Return the (x, y) coordinate for the center point of the cell that contains the specified text.  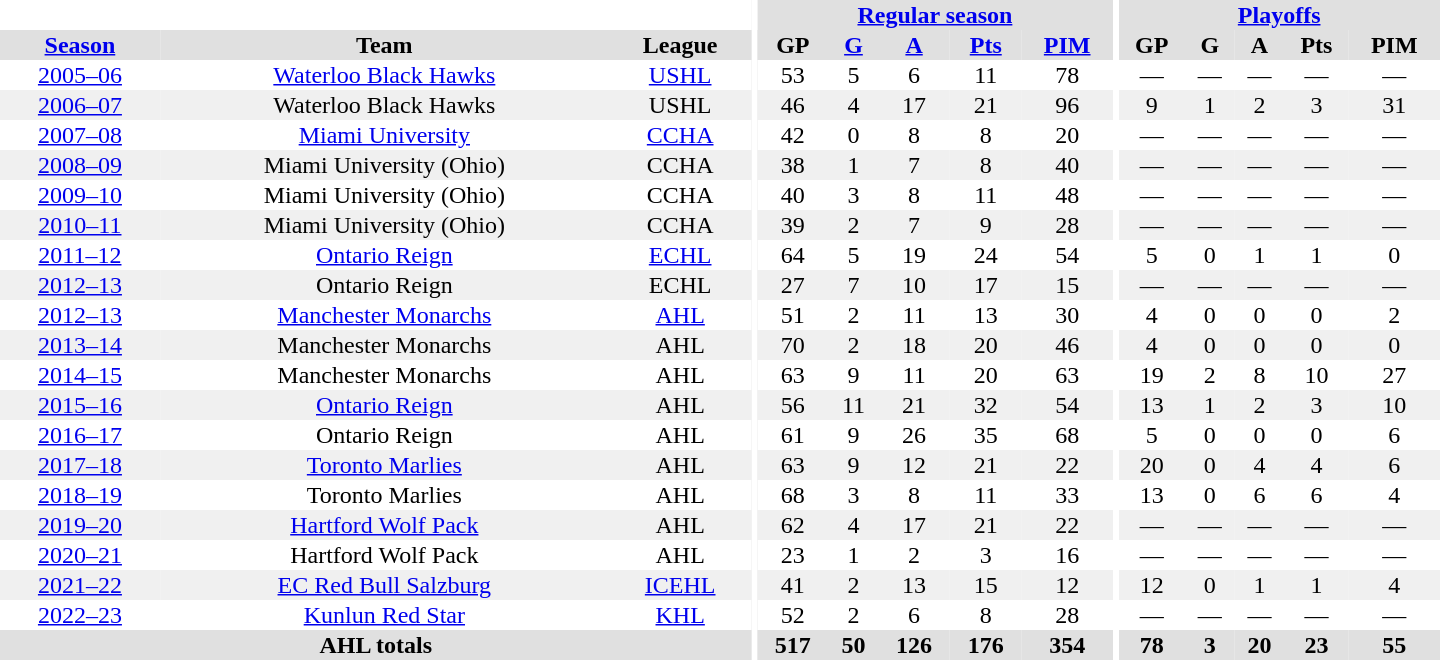
176 (986, 645)
2015–16 (80, 405)
2014–15 (80, 375)
35 (986, 435)
52 (793, 615)
2011–12 (80, 255)
Playoffs (1279, 15)
32 (986, 405)
16 (1068, 555)
League (680, 45)
96 (1068, 105)
Season (80, 45)
61 (793, 435)
2018–19 (80, 495)
126 (914, 645)
2021–22 (80, 585)
2013–14 (80, 345)
42 (793, 135)
62 (793, 525)
2008–09 (80, 165)
2009–10 (80, 195)
2020–21 (80, 555)
Miami University (384, 135)
Team (384, 45)
24 (986, 255)
517 (793, 645)
2017–18 (80, 465)
56 (793, 405)
2010–11 (80, 225)
ICEHL (680, 585)
30 (1068, 315)
354 (1068, 645)
2022–23 (80, 615)
2006–07 (80, 105)
38 (793, 165)
48 (1068, 195)
51 (793, 315)
KHL (680, 615)
EC Red Bull Salzburg (384, 585)
31 (1394, 105)
2016–17 (80, 435)
64 (793, 255)
26 (914, 435)
50 (854, 645)
41 (793, 585)
53 (793, 75)
Kunlun Red Star (384, 615)
AHL totals (376, 645)
39 (793, 225)
2019–20 (80, 525)
2007–08 (80, 135)
18 (914, 345)
33 (1068, 495)
Regular season (935, 15)
55 (1394, 645)
2005–06 (80, 75)
70 (793, 345)
